Detect which cell encompasses the target text, then output its (x, y) center coordinate. 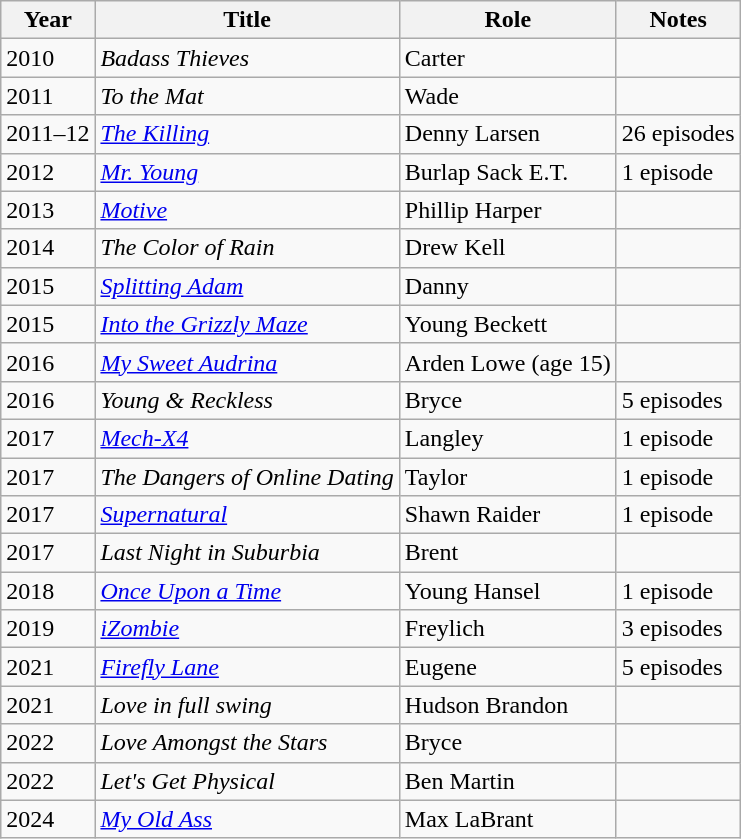
Title (247, 20)
Freylich (508, 629)
Supernatural (247, 515)
My Old Ass (247, 819)
Mech-X4 (247, 438)
Hudson Brandon (508, 705)
Ben Martin (508, 781)
Mr. Young (247, 172)
Max LaBrant (508, 819)
2010 (48, 58)
Carter (508, 58)
Last Night in Suburbia (247, 553)
Let's Get Physical (247, 781)
Phillip Harper (508, 210)
2011–12 (48, 134)
The Color of Rain (247, 248)
Young & Reckless (247, 400)
Motive (247, 210)
2013 (48, 210)
Splitting Adam (247, 286)
Arden Lowe (age 15) (508, 362)
Langley (508, 438)
Badass Thieves (247, 58)
Firefly Lane (247, 667)
To the Mat (247, 96)
3 episodes (678, 629)
The Dangers of Online Dating (247, 477)
2011 (48, 96)
Love in full swing (247, 705)
2024 (48, 819)
2012 (48, 172)
Danny (508, 286)
Brent (508, 553)
Drew Kell (508, 248)
Taylor (508, 477)
Shawn Raider (508, 515)
2018 (48, 591)
Notes (678, 20)
26 episodes (678, 134)
Young Hansel (508, 591)
Eugene (508, 667)
Role (508, 20)
Young Beckett (508, 324)
My Sweet Audrina (247, 362)
Into the Grizzly Maze (247, 324)
2019 (48, 629)
Burlap Sack E.T. (508, 172)
Denny Larsen (508, 134)
Once Upon a Time (247, 591)
2014 (48, 248)
Wade (508, 96)
iZombie (247, 629)
The Killing (247, 134)
Love Amongst the Stars (247, 743)
Year (48, 20)
